For the text-containing cell, return its midpoint in (x, y) coordinate format. 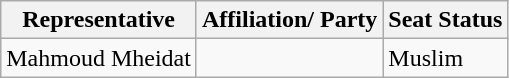
Muslim (446, 58)
Affiliation/ Party (289, 20)
Mahmoud Mheidat (99, 58)
Seat Status (446, 20)
Representative (99, 20)
